Locate the cell with the specified text and output its (x, y) center coordinate. 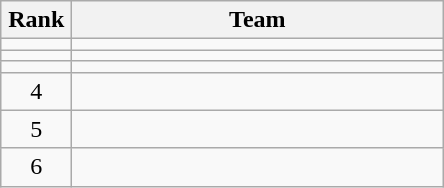
Rank (36, 20)
4 (36, 91)
6 (36, 167)
5 (36, 129)
Team (258, 20)
